Search for the cell housing the specified text and yield its (X, Y) center coordinate. 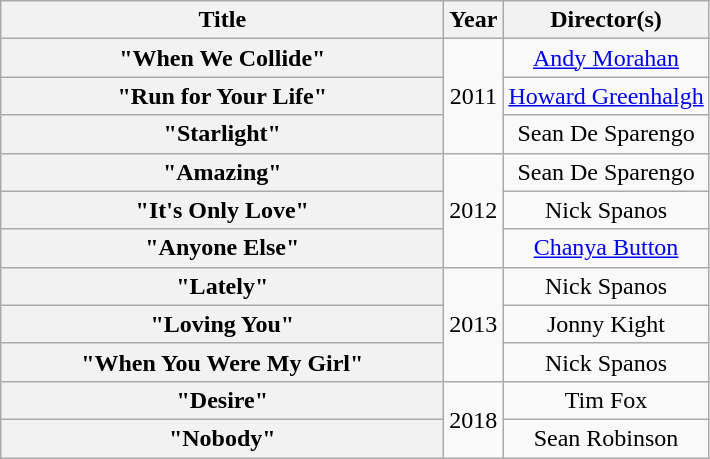
Director(s) (606, 20)
2013 (474, 324)
2011 (474, 96)
Andy Morahan (606, 58)
"Anyone Else" (222, 248)
"Loving You" (222, 324)
2018 (474, 419)
"Amazing" (222, 172)
"Nobody" (222, 438)
"When We Collide" (222, 58)
Title (222, 20)
"Lately" (222, 286)
Chanya Button (606, 248)
"It's Only Love" (222, 210)
Howard Greenhalgh (606, 96)
"Desire" (222, 400)
"When You Were My Girl" (222, 362)
"Run for Your Life" (222, 96)
2012 (474, 210)
Jonny Kight (606, 324)
Tim Fox (606, 400)
"Starlight" (222, 134)
Year (474, 20)
Sean Robinson (606, 438)
